Detect which cell encompasses the target text, then output its (x, y) center coordinate. 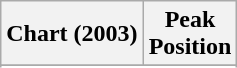
PeakPosition (190, 34)
Chart (2003) (72, 34)
